Find where the given text appears and provide that cell's center as [x, y] coordinate. 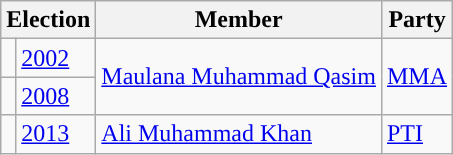
Maulana Muhammad Qasim [239, 77]
Ali Muhammad Khan [239, 134]
2008 [56, 96]
Party [416, 20]
PTI [416, 134]
MMA [416, 77]
2013 [56, 134]
Member [239, 20]
Election [48, 20]
2002 [56, 58]
